Determine the (x, y) coordinate at the center of the cell enclosing the given text.  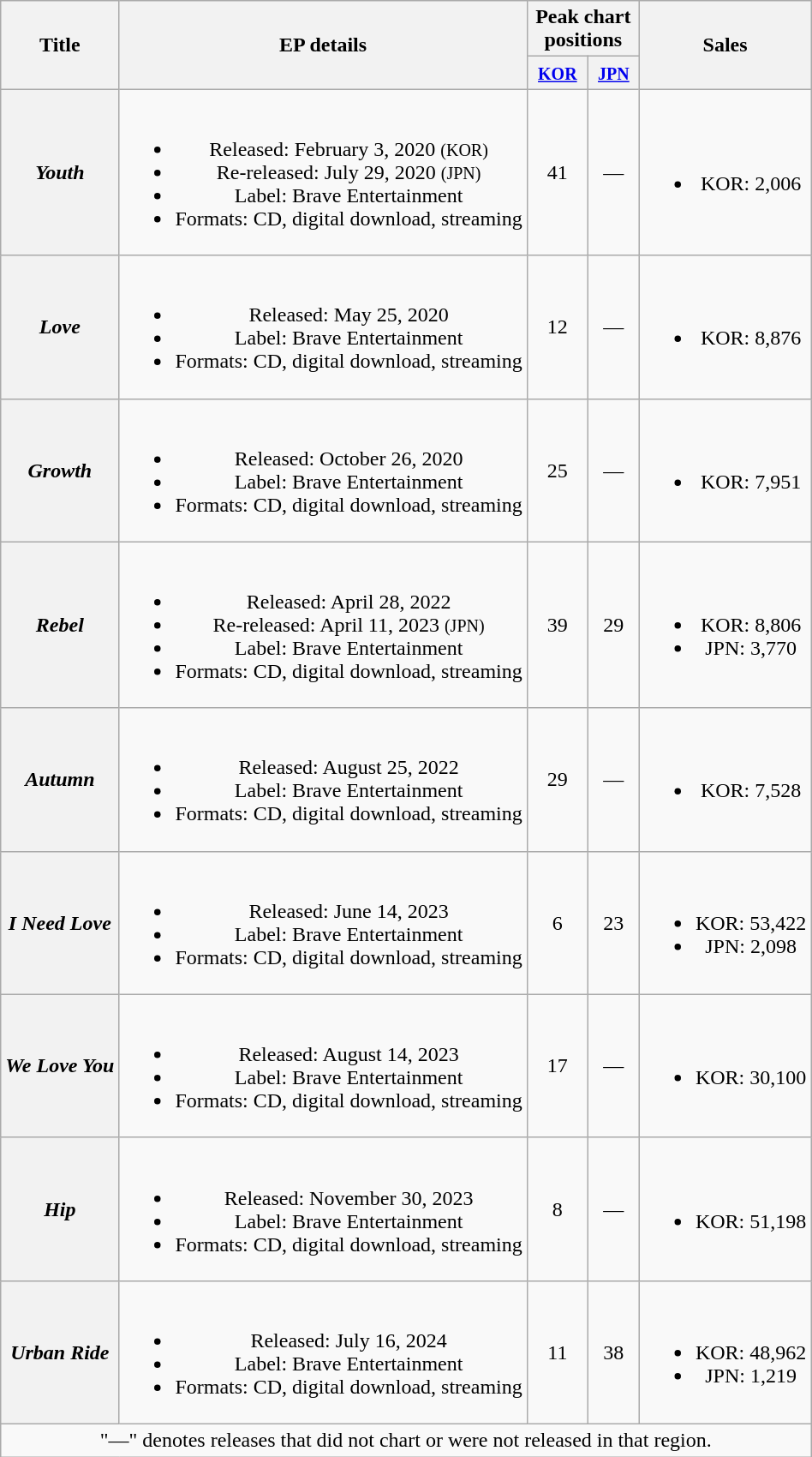
KOR: 2,006 (725, 172)
Title (60, 45)
Released: May 25, 2020Label: Brave EntertainmentFormats: CD, digital download, streaming (323, 327)
KOR: 7,528 (725, 780)
Released: August 14, 2023Label: Brave EntertainmentFormats: CD, digital download, streaming (323, 1066)
"—" denotes releases that did not chart or were not released in that region. (406, 1440)
Rebel (60, 625)
38 (613, 1352)
KOR: 48,962JPN: 1,219 (725, 1352)
Youth (60, 172)
Love (60, 327)
Hip (60, 1208)
8 (557, 1208)
41 (557, 172)
Released: July 16, 2024Label: Brave EntertainmentFormats: CD, digital download, streaming (323, 1352)
Released: February 3, 2020 (KOR)Re-released: July 29, 2020 (JPN)Label: Brave EntertainmentFormats: CD, digital download, streaming (323, 172)
23 (613, 922)
Sales (725, 45)
Released: November 30, 2023Label: Brave EntertainmentFormats: CD, digital download, streaming (323, 1208)
11 (557, 1352)
Autumn (60, 780)
Urban Ride (60, 1352)
Growth (60, 470)
I Need Love (60, 922)
Peak chart positions (582, 29)
KOR: 53,422JPN: 2,098 (725, 922)
KOR: 51,198 (725, 1208)
17 (557, 1066)
Released: October 26, 2020Label: Brave EntertainmentFormats: CD, digital download, streaming (323, 470)
KOR: 7,951 (725, 470)
12 (557, 327)
Released: August 25, 2022Label: Brave EntertainmentFormats: CD, digital download, streaming (323, 780)
KOR (557, 73)
We Love You (60, 1066)
Released: April 28, 2022Re-released: April 11, 2023 (JPN)Label: Brave EntertainmentFormats: CD, digital download, streaming (323, 625)
KOR: 8,876 (725, 327)
6 (557, 922)
39 (557, 625)
EP details (323, 45)
25 (557, 470)
Released: June 14, 2023Label: Brave EntertainmentFormats: CD, digital download, streaming (323, 922)
JPN (613, 73)
KOR: 30,100 (725, 1066)
KOR: 8,806JPN: 3,770 (725, 625)
